Return the (x, y) coordinate for the center point of the cell that contains the specified text.  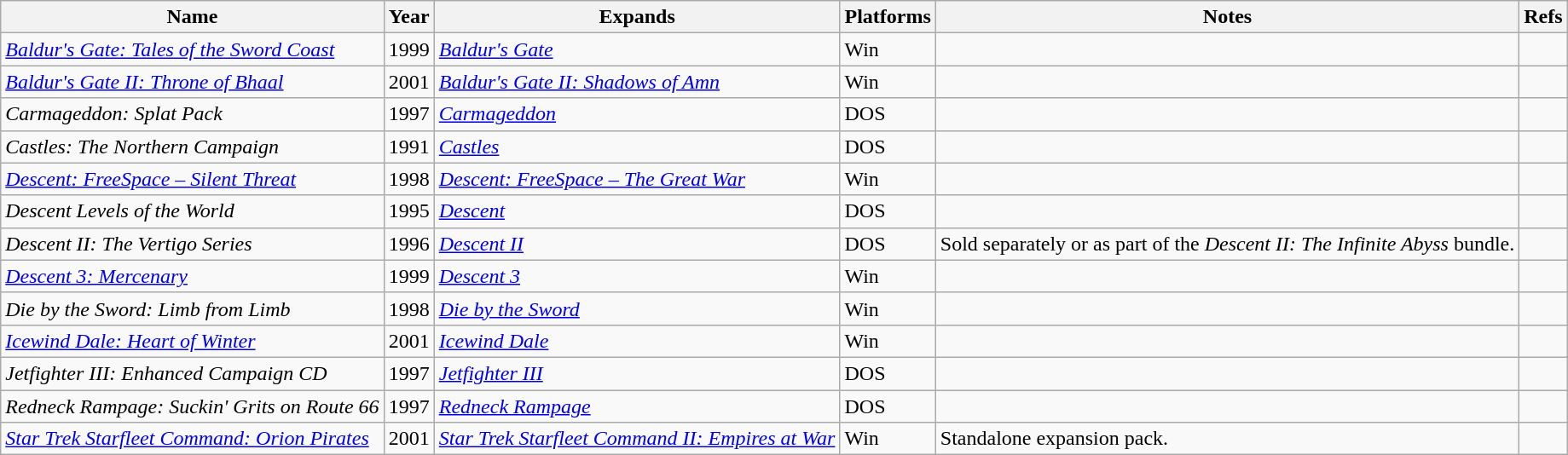
Icewind Dale (637, 341)
1995 (409, 211)
Year (409, 17)
Descent (637, 211)
Descent: FreeSpace – The Great War (637, 179)
Baldur's Gate (637, 49)
Standalone expansion pack. (1227, 439)
Descent II: The Vertigo Series (193, 244)
Name (193, 17)
Descent: FreeSpace – Silent Threat (193, 179)
Refs (1543, 17)
Notes (1227, 17)
Icewind Dale: Heart of Winter (193, 341)
Redneck Rampage (637, 406)
Castles: The Northern Campaign (193, 147)
Sold separately or as part of the Descent II: The Infinite Abyss bundle. (1227, 244)
Baldur's Gate: Tales of the Sword Coast (193, 49)
Carmageddon (637, 114)
Carmageddon: Splat Pack (193, 114)
1991 (409, 147)
Jetfighter III: Enhanced Campaign CD (193, 373)
Castles (637, 147)
Platforms (888, 17)
Baldur's Gate II: Shadows of Amn (637, 82)
Baldur's Gate II: Throne of Bhaal (193, 82)
Expands (637, 17)
Descent Levels of the World (193, 211)
Star Trek Starfleet Command II: Empires at War (637, 439)
Star Trek Starfleet Command: Orion Pirates (193, 439)
Jetfighter III (637, 373)
Die by the Sword (637, 308)
Descent 3: Mercenary (193, 276)
Die by the Sword: Limb from Limb (193, 308)
1996 (409, 244)
Redneck Rampage: Suckin' Grits on Route 66 (193, 406)
Descent II (637, 244)
Descent 3 (637, 276)
